Search for the cell housing the specified text and yield its (x, y) center coordinate. 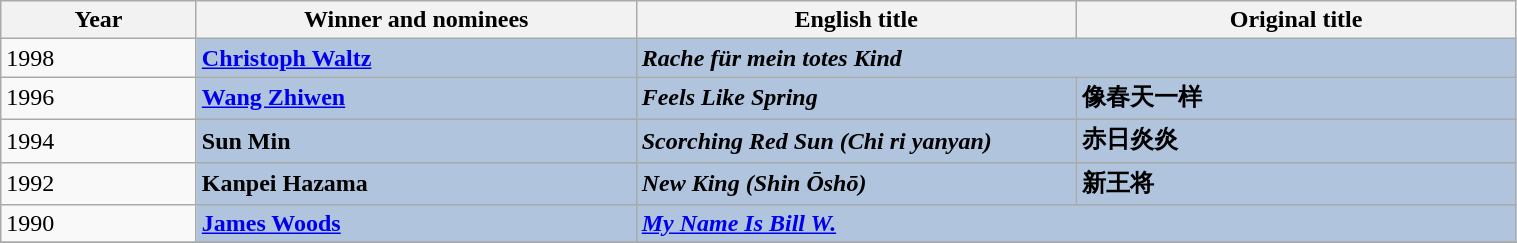
Feels Like Spring (856, 98)
1996 (99, 98)
1990 (99, 224)
1998 (99, 58)
Scorching Red Sun (Chi ri yanyan) (856, 140)
Kanpei Hazama (416, 184)
Christoph Waltz (416, 58)
1992 (99, 184)
1994 (99, 140)
Original title (1296, 20)
English title (856, 20)
Winner and nominees (416, 20)
Rache für mein totes Kind (1076, 58)
像春天一样 (1296, 98)
New King (Shin Ōshō) (856, 184)
My Name Is Bill W. (1076, 224)
Year (99, 20)
Sun Min (416, 140)
赤日炎炎 (1296, 140)
James Woods (416, 224)
Wang Zhiwen (416, 98)
新王将 (1296, 184)
